Pinpoint the cell where the given text exists, returning its (X, Y) midpoint coordinate. 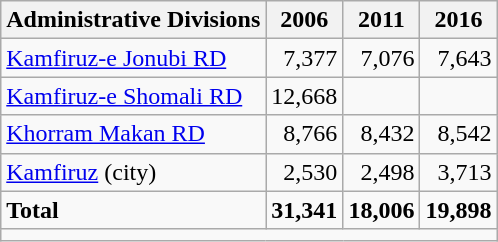
Kamfiruz-e Shomali RD (134, 96)
2006 (304, 20)
19,898 (458, 210)
2016 (458, 20)
Kamfiruz (city) (134, 172)
7,643 (458, 58)
8,542 (458, 134)
7,076 (382, 58)
12,668 (304, 96)
Total (134, 210)
7,377 (304, 58)
18,006 (382, 210)
8,766 (304, 134)
Kamfiruz-e Jonubi RD (134, 58)
3,713 (458, 172)
8,432 (382, 134)
Administrative Divisions (134, 20)
2011 (382, 20)
Khorram Makan RD (134, 134)
31,341 (304, 210)
2,498 (382, 172)
2,530 (304, 172)
